Detect which cell encompasses the target text, then output its (x, y) center coordinate. 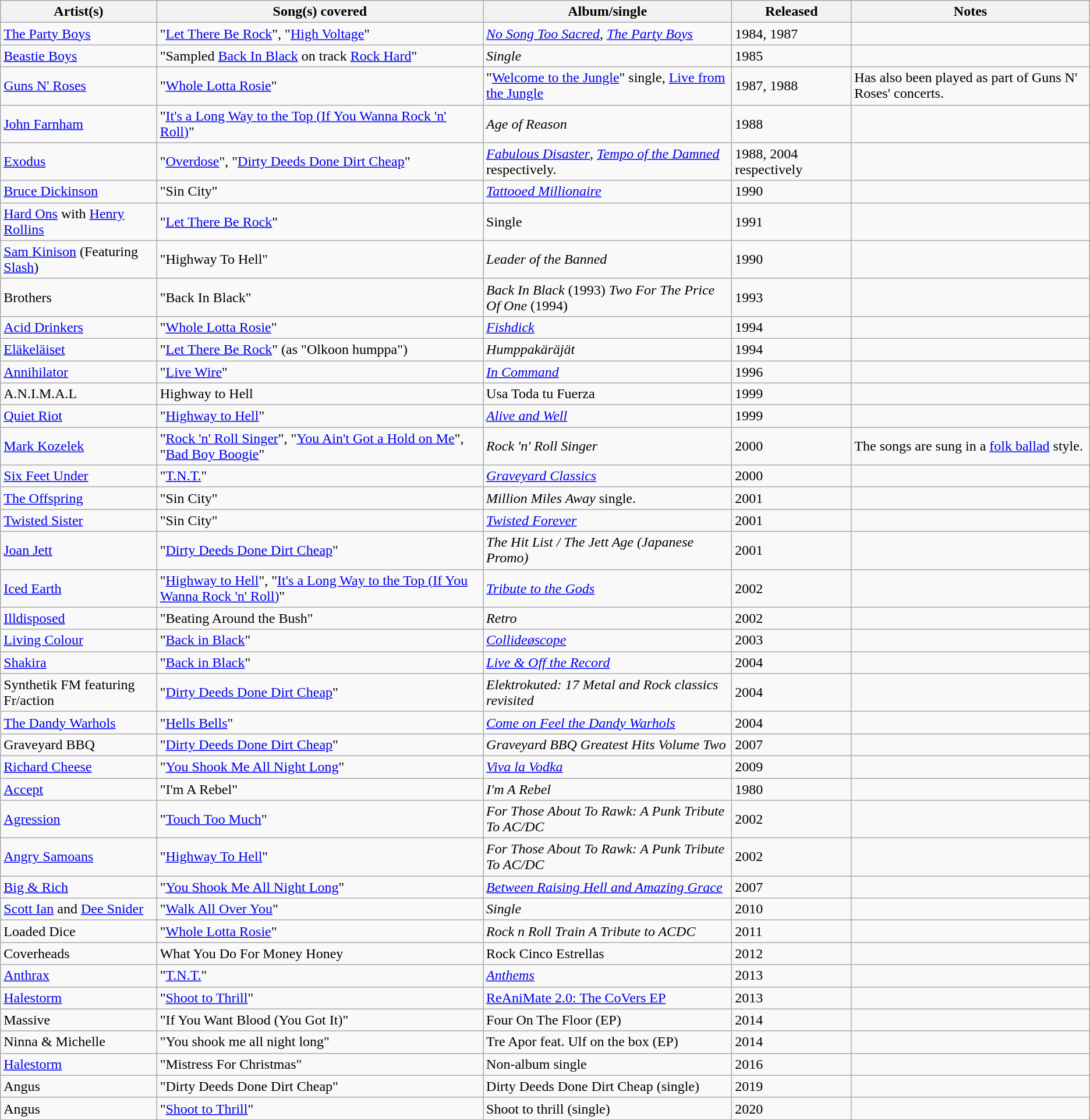
Annihilator (79, 372)
"I'm A Rebel" (320, 789)
"Let There Be Rock" (as "Olkoon humppa") (320, 349)
Loaded Dice (79, 931)
Hard Ons with Henry Rollins (79, 221)
"Mistress For Christmas" (320, 1064)
Six Feet Under (79, 476)
Come on Feel the Dandy Warhols (608, 722)
Between Raising Hell and Amazing Grace (608, 887)
Mark Kozelek (79, 446)
Accept (79, 789)
Notes (970, 12)
1988 (792, 123)
Leader of the Banned (608, 260)
"Live Wire" (320, 372)
Guns N' Roses (79, 86)
1984, 1987 (792, 34)
Anthems (608, 976)
Humppakäräjät (608, 349)
Graveyard BBQ Greatest Hits Volume Two (608, 745)
"If You Want Blood (You Got It)" (320, 1020)
The Hit List / The Jett Age (Japanese Promo) (608, 551)
Viva la Vodka (608, 767)
Sam Kinison (Featuring Slash) (79, 260)
2010 (792, 909)
Coverheads (79, 954)
"Walk All Over You" (320, 909)
"Overdose", "Dirty Deeds Done Dirt Cheap" (320, 162)
"It's a Long Way to the Top (If You Wanna Rock 'n' Roll)" (320, 123)
1993 (792, 297)
1996 (792, 372)
Rock n Roll Train A Tribute to ACDC (608, 931)
Elektrokuted: 17 Metal and Rock classics revisited (608, 693)
Richard Cheese (79, 767)
Living Colour (79, 640)
Twisted Forever (608, 520)
"Back In Black" (320, 297)
Joan Jett (79, 551)
1980 (792, 789)
Massive (79, 1020)
Highway to Hell (320, 394)
Released (792, 12)
Graveyard BBQ (79, 745)
The Offspring (79, 498)
Back In Black (1993) Two For The Price Of One (1994) (608, 297)
"Beating Around the Bush" (320, 618)
Rock Cinco Estrellas (608, 954)
Ninna & Michelle (79, 1042)
What You Do For Money Honey (320, 954)
"Sampled Back In Black on track Rock Hard" (320, 56)
Age of Reason (608, 123)
2016 (792, 1064)
Exodus (79, 162)
2020 (792, 1108)
Scott Ian and Dee Snider (79, 909)
Dirty Deeds Done Dirt Cheap (single) (608, 1086)
Live & Off the Record (608, 662)
Agression (79, 820)
Iced Earth (79, 588)
Synthetik FM featuring Fr/action (79, 693)
Collideøscope (608, 640)
1985 (792, 56)
"Rock 'n' Roll Singer", "You Ain't Got a Hold on Me", "Bad Boy Boogie" (320, 446)
The songs are sung in a folk ballad style. (970, 446)
I'm A Rebel (608, 789)
Usa Toda tu Fuerza (608, 394)
Graveyard Classics (608, 476)
Quiet Riot (79, 416)
The Dandy Warhols (79, 722)
Alive and Well (608, 416)
"Let There Be Rock", "High Voltage" (320, 34)
Illdisposed (79, 618)
"Welcome to the Jungle" single, Live from the Jungle (608, 86)
Shoot to thrill (single) (608, 1108)
In Command (608, 372)
A.N.I.M.A.L (79, 394)
2019 (792, 1086)
2012 (792, 954)
Tre Apor feat. Ulf on the box (EP) (608, 1042)
"Highway to Hell" (320, 416)
Shakira (79, 662)
Million Miles Away single. (608, 498)
"Touch Too Much" (320, 820)
The Party Boys (79, 34)
Album/single (608, 12)
John Farnham (79, 123)
2009 (792, 767)
Eläkeläiset (79, 349)
Beastie Boys (79, 56)
No Song Too Sacred, The Party Boys (608, 34)
1991 (792, 221)
Anthrax (79, 976)
2003 (792, 640)
Angry Samoans (79, 857)
"Highway to Hell", "It's a Long Way to the Top (If You Wanna Rock 'n' Roll)" (320, 588)
Bruce Dickinson (79, 192)
Tribute to the Gods (608, 588)
Song(s) covered (320, 12)
Acid Drinkers (79, 327)
Has also been played as part of Guns N' Roses' concerts. (970, 86)
Rock 'n' Roll Singer (608, 446)
"Hells Bells" (320, 722)
Fabulous Disaster, Tempo of the Damned respectively. (608, 162)
"You shook me all night long" (320, 1042)
2011 (792, 931)
ReAniMate 2.0: The CoVers EP (608, 998)
Four On The Floor (EP) (608, 1020)
1988, 2004 respectively (792, 162)
"Let There Be Rock" (320, 221)
Twisted Sister (79, 520)
Artist(s) (79, 12)
Non-album single (608, 1064)
Fishdick (608, 327)
Big & Rich (79, 887)
Retro (608, 618)
1987, 1988 (792, 86)
Tattooed Millionaire (608, 192)
Brothers (79, 297)
